From the cell containing the given text, extract its center point as (x, y) coordinate. 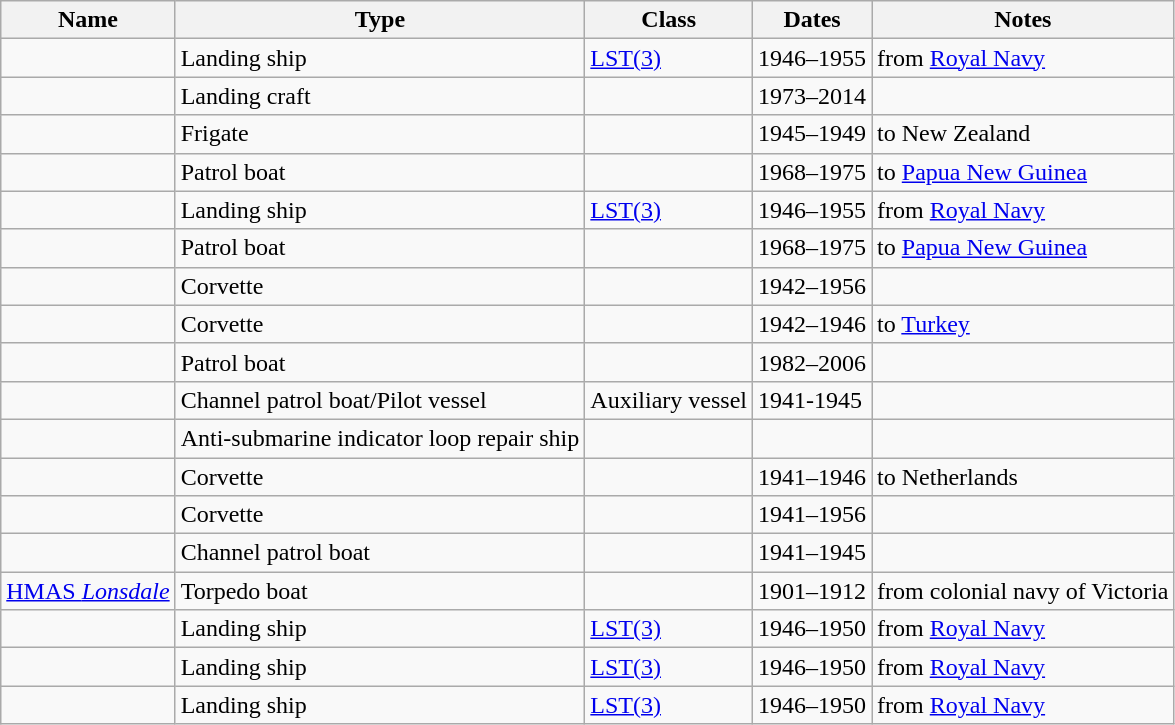
Class (669, 20)
1901–1912 (812, 591)
1982–2006 (812, 362)
1941–1946 (812, 477)
1945–1949 (812, 134)
1941–1945 (812, 553)
Channel patrol boat/Pilot vessel (380, 400)
1941-1945 (812, 400)
1942–1956 (812, 286)
Anti-submarine indicator loop repair ship (380, 438)
Auxiliary vessel (669, 400)
HMAS Lonsdale (88, 591)
from colonial navy of Victoria (1023, 591)
1942–1946 (812, 324)
Channel patrol boat (380, 553)
Dates (812, 20)
to Netherlands (1023, 477)
Torpedo boat (380, 591)
1941–1956 (812, 515)
Name (88, 20)
to New Zealand (1023, 134)
to Turkey (1023, 324)
Frigate (380, 134)
Type (380, 20)
Landing craft (380, 96)
1973–2014 (812, 96)
Notes (1023, 20)
